Locate the cell with the specified text and output its (x, y) center coordinate. 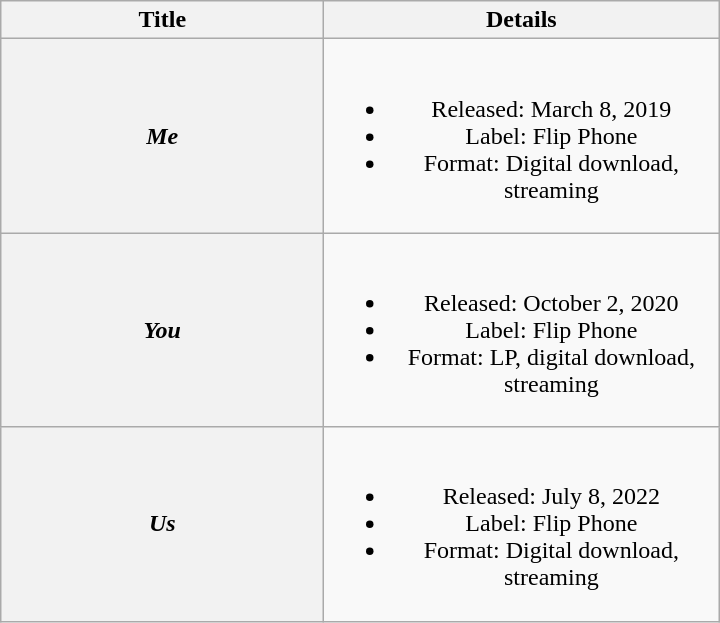
Released: July 8, 2022Label: Flip PhoneFormat: Digital download, streaming (522, 524)
Released: March 8, 2019Label: Flip PhoneFormat: Digital download, streaming (522, 136)
Us (162, 524)
Me (162, 136)
Title (162, 20)
Details (522, 20)
Released: October 2, 2020Label: Flip PhoneFormat: LP, digital download, streaming (522, 330)
You (162, 330)
